Return the [x, y] coordinate for the center point of the cell that contains the specified text.  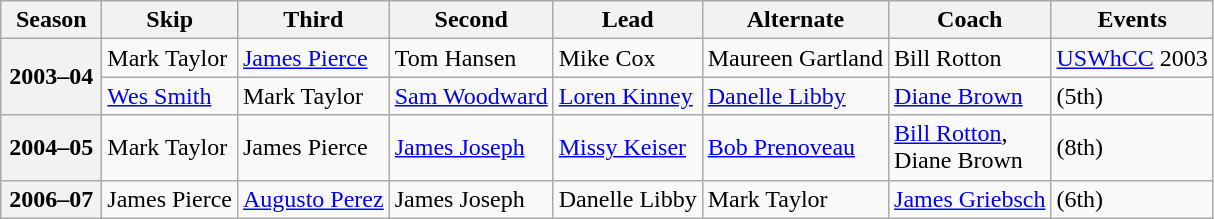
Coach [970, 20]
(8th) [1132, 148]
Season [52, 20]
2003–04 [52, 77]
Maureen Gartland [795, 58]
Loren Kinney [628, 96]
Third [313, 20]
Skip [170, 20]
(5th) [1132, 96]
Tom Hansen [471, 58]
Bob Prenoveau [795, 148]
Diane Brown [970, 96]
Augusto Perez [313, 199]
James Griebsch [970, 199]
USWhCC 2003 [1132, 58]
2006–07 [52, 199]
Events [1132, 20]
Wes Smith [170, 96]
(6th) [1132, 199]
Bill Rotton [970, 58]
Bill Rotton,Diane Brown [970, 148]
Alternate [795, 20]
Missy Keiser [628, 148]
Second [471, 20]
2004–05 [52, 148]
Lead [628, 20]
Sam Woodward [471, 96]
Mike Cox [628, 58]
